Return the (x, y) coordinate for the center point of the cell that contains the specified text.  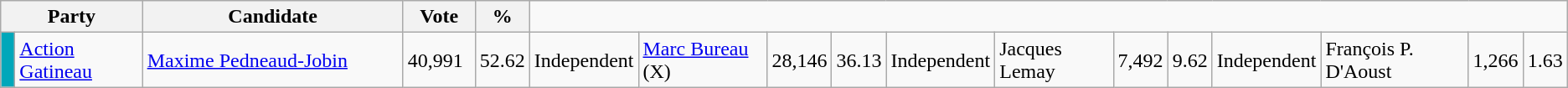
40,991 (439, 60)
Action Gatineau (79, 60)
Candidate (273, 17)
% (503, 17)
9.62 (1189, 60)
Party (72, 17)
7,492 (1141, 60)
52.62 (503, 60)
François P. D'Aoust (1395, 60)
28,146 (799, 60)
Maxime Pedneaud-Jobin (273, 60)
Marc Bureau (X) (703, 60)
1,266 (1496, 60)
36.13 (859, 60)
1.63 (1545, 60)
Jacques Lemay (1054, 60)
Vote (439, 17)
